Search for the cell housing the specified text and yield its (X, Y) center coordinate. 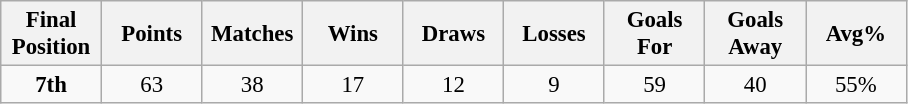
38 (252, 85)
9 (554, 85)
59 (654, 85)
17 (354, 85)
Losses (554, 34)
Final Position (52, 34)
55% (856, 85)
Matches (252, 34)
12 (454, 85)
Draws (454, 34)
Goals For (654, 34)
Avg% (856, 34)
Points (152, 34)
Wins (354, 34)
63 (152, 85)
40 (756, 85)
7th (52, 85)
Goals Away (756, 34)
